Pinpoint the cell where the given text exists, returning its (X, Y) midpoint coordinate. 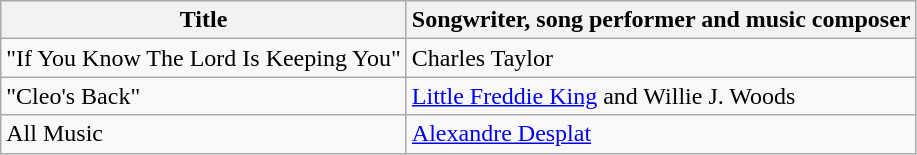
All Music (204, 134)
Alexandre Desplat (661, 134)
"Cleo's Back" (204, 96)
Title (204, 20)
Charles Taylor (661, 58)
Songwriter, song performer and music composer (661, 20)
"If You Know The Lord Is Keeping You" (204, 58)
Little Freddie King and Willie J. Woods (661, 96)
